Provide the [x, y] coordinate of the cell's center where the given text is located.  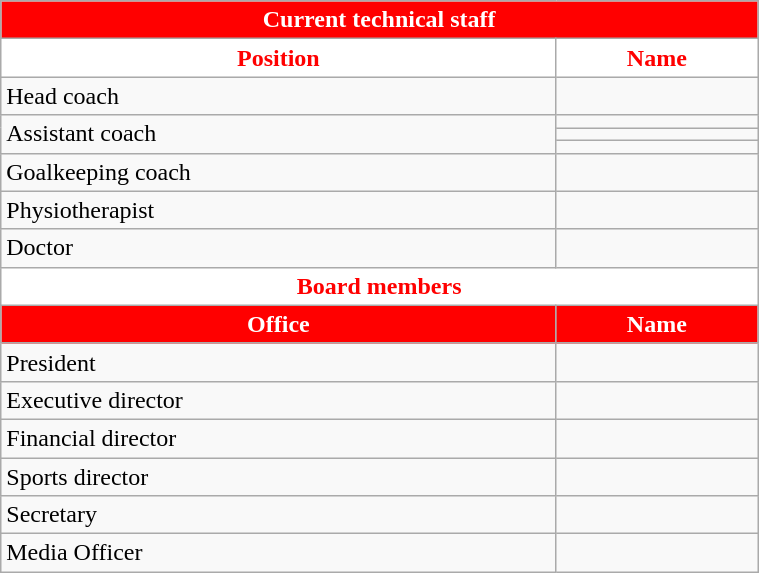
Position [278, 58]
President [278, 362]
Executive director [278, 400]
Assistant coach [278, 134]
Media Officer [278, 553]
Head coach [278, 96]
Goalkeeping coach [278, 172]
Board members [380, 286]
Physiotherapist [278, 210]
Financial director [278, 438]
Secretary [278, 515]
Office [278, 324]
Sports director [278, 477]
Doctor [278, 248]
Current technical staff [380, 20]
